Determine the [X, Y] coordinate at the center of the cell enclosing the given text.  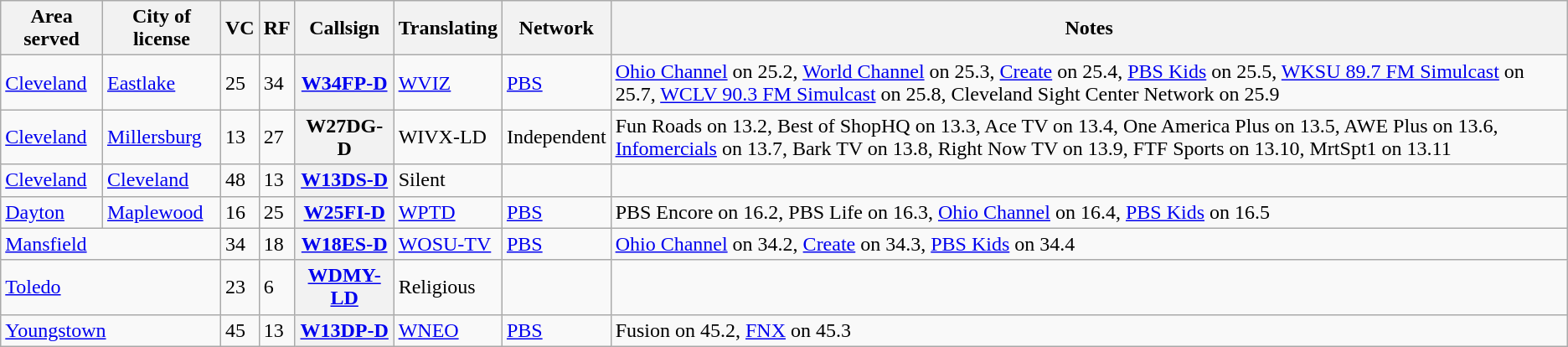
PBS Encore on 16.2, PBS Life on 16.3, Ohio Channel on 16.4, PBS Kids on 16.5 [1089, 212]
48 [240, 180]
Eastlake [161, 82]
Dayton [52, 212]
W34FP-D [344, 82]
WVIZ [447, 82]
18 [276, 244]
45 [240, 330]
Millersburg [161, 137]
Fusion on 45.2, FNX on 45.3 [1089, 330]
Ohio Channel on 34.2, Create on 34.3, PBS Kids on 34.4 [1089, 244]
23 [240, 287]
WIVX-LD [447, 137]
Area served [52, 28]
Maplewood [161, 212]
W18ES-D [344, 244]
Toledo [111, 287]
RF [276, 28]
Religious [447, 287]
WOSU-TV [447, 244]
W27DG-D [344, 137]
Youngstown [111, 330]
6 [276, 287]
WNEO [447, 330]
W25FI-D [344, 212]
Notes [1089, 28]
16 [240, 212]
WDMY-LD [344, 287]
W13DP-D [344, 330]
VC [240, 28]
WPTD [447, 212]
Network [556, 28]
Callsign [344, 28]
Translating [447, 28]
City of license [161, 28]
Mansfield [111, 244]
Silent [447, 180]
27 [276, 137]
Independent [556, 137]
W13DS-D [344, 180]
